Determine the (X, Y) coordinate at the center of the cell enclosing the given text.  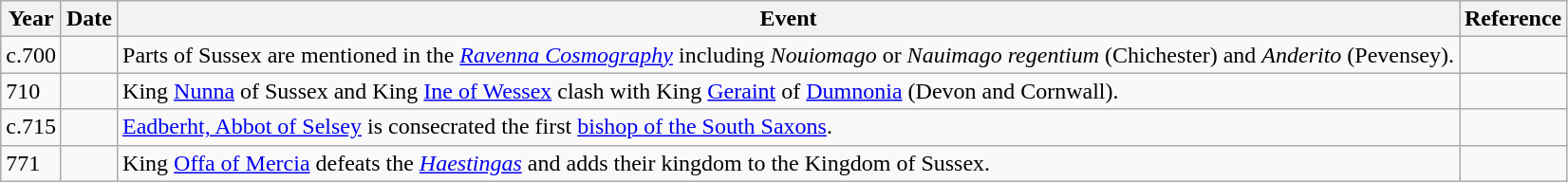
Parts of Sussex are mentioned in the Ravenna Cosmography including Nouiomago or Nauimago regentium (Chichester) and Anderito (Pevensey). (789, 55)
Date (89, 19)
Reference (1513, 19)
King Offa of Mercia defeats the Haestingas and adds their kingdom to the Kingdom of Sussex. (789, 163)
Year (31, 19)
771 (31, 163)
Event (789, 19)
710 (31, 91)
c.700 (31, 55)
Eadberht, Abbot of Selsey is consecrated the first bishop of the South Saxons. (789, 127)
King Nunna of Sussex and King Ine of Wessex clash with King Geraint of Dumnonia (Devon and Cornwall). (789, 91)
c.715 (31, 127)
